Return the [X, Y] coordinate for the center point of the cell that contains the specified text.  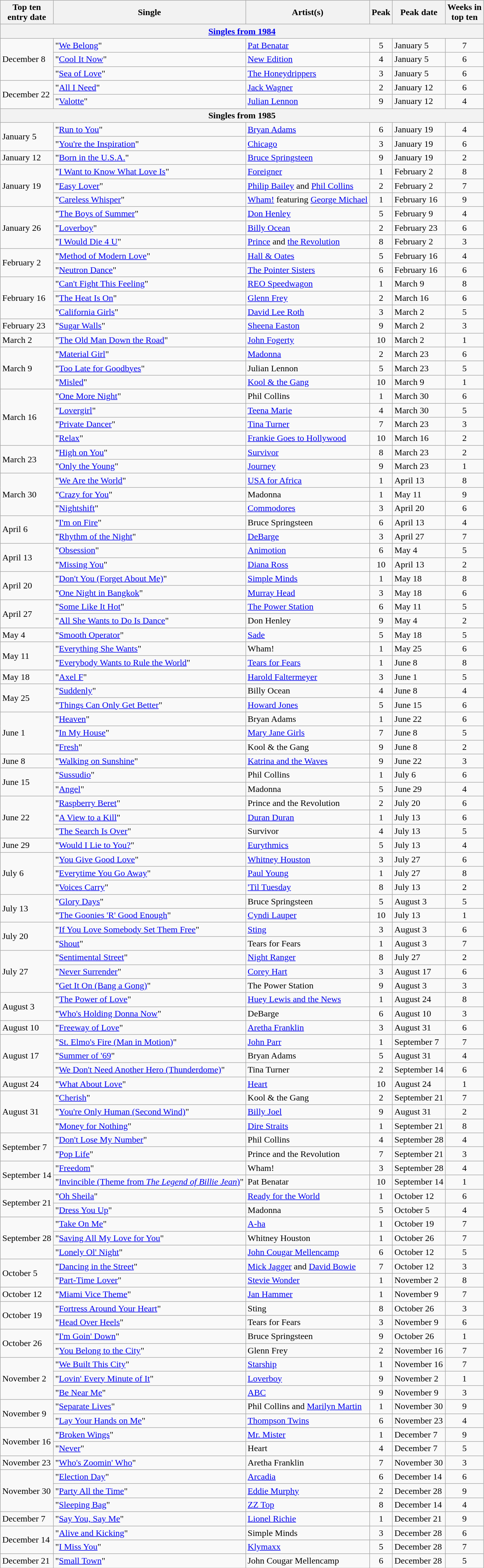
"I'm Goin' Down" [149, 1336]
Dire Straits [307, 1126]
"Missing You" [149, 564]
"Angel" [149, 789]
Top tenentry date [27, 13]
"All She Wants to Do Is Dance" [149, 620]
"Born in the U.S.A." [149, 157]
ZZ Top [307, 1505]
"Sleeping Bag" [149, 1505]
The Honeydrippers [307, 73]
Sheena Easton [307, 326]
Singles from 1984 [242, 31]
John Fogerty [307, 340]
"Neutron Dance" [149, 270]
"Careless Whisper" [149, 200]
Wham! featuring George Michael [307, 200]
"Too Late for Goodbyes" [149, 368]
"Freedom" [149, 1168]
"Part-Time Lover" [149, 1280]
"We Don't Need Another Hero (Thunderdome)" [149, 1070]
"High on You" [149, 452]
"Dancing in the Street" [149, 1266]
"Things Can Only Get Better" [149, 705]
"All I Need" [149, 87]
"Pop Life" [149, 1154]
Murray Head [307, 592]
"If You Love Somebody Set Them Free" [149, 929]
The Pointer Sisters [307, 270]
"The Search Is Over" [149, 831]
"Only the Young" [149, 466]
"Saving All My Love for You" [149, 1238]
Duran Duran [307, 817]
"Miami Vice Theme" [149, 1294]
"Voices Carry" [149, 887]
"Valotte" [149, 101]
"Cool It Now" [149, 59]
"Private Dancer" [149, 424]
"You're Only Human (Second Wind)" [149, 1112]
"One More Night" [149, 396]
"Head Over Heels" [149, 1322]
Lionel Richie [307, 1519]
"Raspberry Beret" [149, 803]
"Lovin' Every Minute of It" [149, 1378]
"Walking on Sunshine" [149, 761]
"Everytime You Go Away" [149, 873]
"Sea of Love" [149, 73]
"I'm on Fire" [149, 522]
"We Belong" [149, 45]
"Glory Days" [149, 901]
Loverboy [307, 1378]
December 8 [27, 59]
Starship [307, 1364]
"Obsession" [149, 550]
Jack Wagner [307, 87]
"St. Elmo's Fire (Man in Motion)" [149, 1042]
"Invincible (Theme from The Legend of Billie Jean)" [149, 1182]
"We Are the World" [149, 480]
"Who's Zoomin' Who" [149, 1463]
"Everybody Wants to Rule the World" [149, 663]
Thompson Twins [307, 1421]
New Edition [307, 59]
REO Speedwagon [307, 284]
Hall & Oates [307, 256]
"Misled" [149, 382]
Single [149, 13]
Katrina and the Waves [307, 761]
"You're the Inspiration" [149, 143]
Stevie Wonder [307, 1280]
David Lee Roth [307, 312]
"Take On Me" [149, 1224]
Mick Jagger and David Bowie [307, 1266]
"Lay Your Hands on Me" [149, 1421]
Huey Lewis and the News [307, 999]
ABC [307, 1393]
Cyndi Lauper [307, 915]
"Run to You" [149, 129]
"Fresh" [149, 747]
"A View to a Kill" [149, 817]
Night Ranger [307, 957]
Paul Young [307, 873]
"California Girls" [149, 312]
"In My House" [149, 733]
Peak date [419, 13]
"Some Like It Hot" [149, 606]
Eurythmics [307, 845]
"Material Girl" [149, 354]
"Can't Fight This Feeling" [149, 284]
Animotion [307, 550]
"Dress You Up" [149, 1210]
"Who's Holding Donna Now" [149, 1014]
"We Built This City" [149, 1364]
Mr. Mister [307, 1435]
Teena Marie [307, 410]
"Sussudio" [149, 775]
'Til Tuesday [307, 887]
Philip Bailey and Phil Collins [307, 185]
February 9 [419, 214]
"Sugar Walls" [149, 326]
John Parr [307, 1042]
"Party All the Time" [149, 1491]
"Don't You (Forget About Me)" [149, 578]
"Say You, Say Me" [149, 1519]
"Heaven" [149, 719]
"Relax" [149, 438]
"Never" [149, 1449]
Diana Ross [307, 564]
Corey Hart [307, 971]
Ready for the World [307, 1196]
"Shout" [149, 943]
"Never Surrender" [149, 971]
"I Want to Know What Love Is" [149, 171]
"You Belong to the City" [149, 1350]
Mary Jane Girls [307, 733]
Journey [307, 466]
"Freeway of Love" [149, 1028]
"Rhythm of the Night" [149, 536]
"One Night in Bangkok" [149, 592]
"Crazy for You" [149, 494]
"Lonely Ol' Night" [149, 1252]
"Oh Sheila" [149, 1196]
"Election Day" [149, 1477]
January 26 [27, 228]
"Easy Lover" [149, 185]
Klymaxx [307, 1547]
"Sentimental Street" [149, 957]
"Broken Wings" [149, 1435]
"Axel F" [149, 677]
Singles from 1985 [242, 115]
"Lovergirl" [149, 410]
"The Power of Love" [149, 999]
"Fortress Around Your Heart" [149, 1308]
"Smooth Operator" [149, 634]
"The Boys of Summer" [149, 214]
A-ha [307, 1224]
Peak [381, 13]
Weeks intop ten [464, 13]
Foreigner [307, 171]
"Get It On (Bang a Gong)" [149, 985]
USA for Africa [307, 480]
"Cherish" [149, 1098]
"Money for Nothing" [149, 1126]
Sade [307, 634]
"The Heat Is On" [149, 298]
Frankie Goes to Hollywood [307, 438]
"Nightshift" [149, 508]
"The Goonies 'R' Good Enough" [149, 915]
"I Would Die 4 U" [149, 242]
Howard Jones [307, 705]
Chicago [307, 143]
"Method of Modern Love" [149, 256]
Phil Collins and Marilyn Martin [307, 1407]
December 22 [27, 94]
"What About Love" [149, 1084]
April 6 [27, 529]
"Alive and Kicking" [149, 1533]
"Summer of '69" [149, 1056]
"Everything She Wants" [149, 649]
"The Old Man Down the Road" [149, 340]
"You Give Good Love" [149, 859]
Harold Faltermeyer [307, 677]
Arcadia [307, 1477]
"Don't Lose My Number" [149, 1140]
"Would I Lie to You?" [149, 845]
Commodores [307, 508]
"Suddenly" [149, 691]
"Separate Lives" [149, 1407]
"Small Town" [149, 1561]
Jan Hammer [307, 1294]
Eddie Murphy [307, 1491]
Billy Joel [307, 1112]
"I Miss You" [149, 1547]
"Loverboy" [149, 228]
Artist(s) [307, 13]
"Be Near Me" [149, 1393]
